Pinpoint the cell where the given text exists, returning its (x, y) midpoint coordinate. 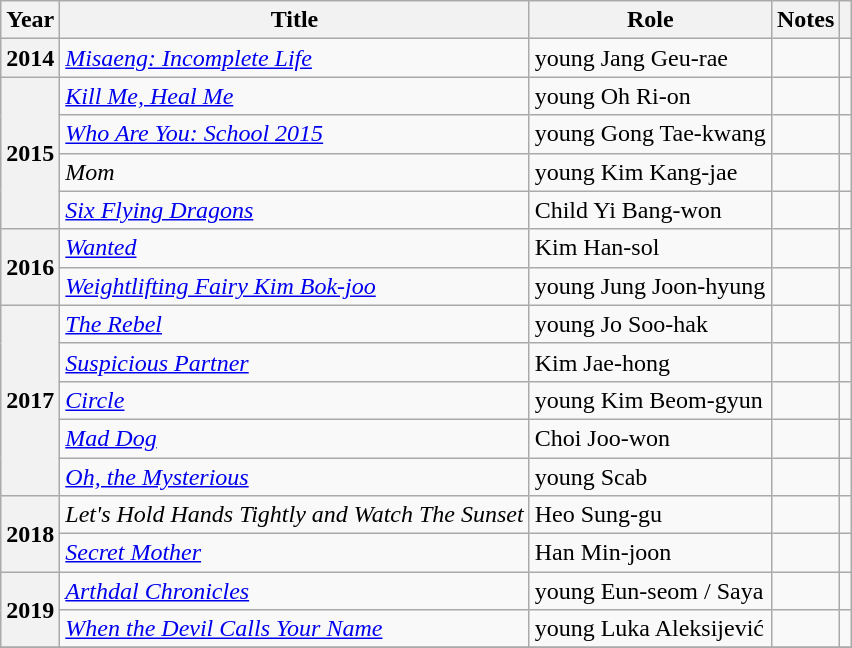
Oh, the Mysterious (294, 477)
young Luka Aleksijević (650, 629)
young Oh Ri-on (650, 96)
young Jo Soo-hak (650, 324)
young Jung Joon-hyung (650, 286)
2015 (30, 153)
Kill Me, Heal Me (294, 96)
2016 (30, 267)
2017 (30, 400)
Who Are You: School 2015 (294, 134)
2014 (30, 58)
Circle (294, 400)
Role (650, 20)
Secret Mother (294, 553)
young Scab (650, 477)
Six Flying Dragons (294, 210)
Kim Han-sol (650, 248)
young Eun-seom / Saya (650, 591)
young Jang Geu-rae (650, 58)
Suspicious Partner (294, 362)
Year (30, 20)
Notes (805, 20)
Han Min-joon (650, 553)
young Gong Tae-kwang (650, 134)
Child Yi Bang-won (650, 210)
Weightlifting Fairy Kim Bok-joo (294, 286)
Let's Hold Hands Tightly and Watch The Sunset (294, 515)
2018 (30, 534)
Misaeng: Incomplete Life (294, 58)
Mad Dog (294, 438)
young Kim Beom-gyun (650, 400)
Mom (294, 172)
Kim Jae-hong (650, 362)
When the Devil Calls Your Name (294, 629)
Choi Joo-won (650, 438)
Title (294, 20)
young Kim Kang-jae (650, 172)
Arthdal Chronicles (294, 591)
Heo Sung-gu (650, 515)
2019 (30, 610)
Wanted (294, 248)
The Rebel (294, 324)
